Scan for the cell matching the given text and deliver its [X, Y] coordinate at center. 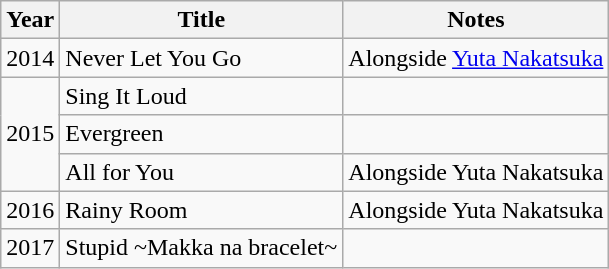
Stupid ~Makka na bracelet~ [202, 248]
2016 [30, 210]
2015 [30, 134]
Sing It Loud [202, 96]
Never Let You Go [202, 58]
Year [30, 20]
Title [202, 20]
2014 [30, 58]
Evergreen [202, 134]
Rainy Room [202, 210]
Notes [476, 20]
2017 [30, 248]
All for You [202, 172]
